From the cell containing the given text, extract its center point as [x, y] coordinate. 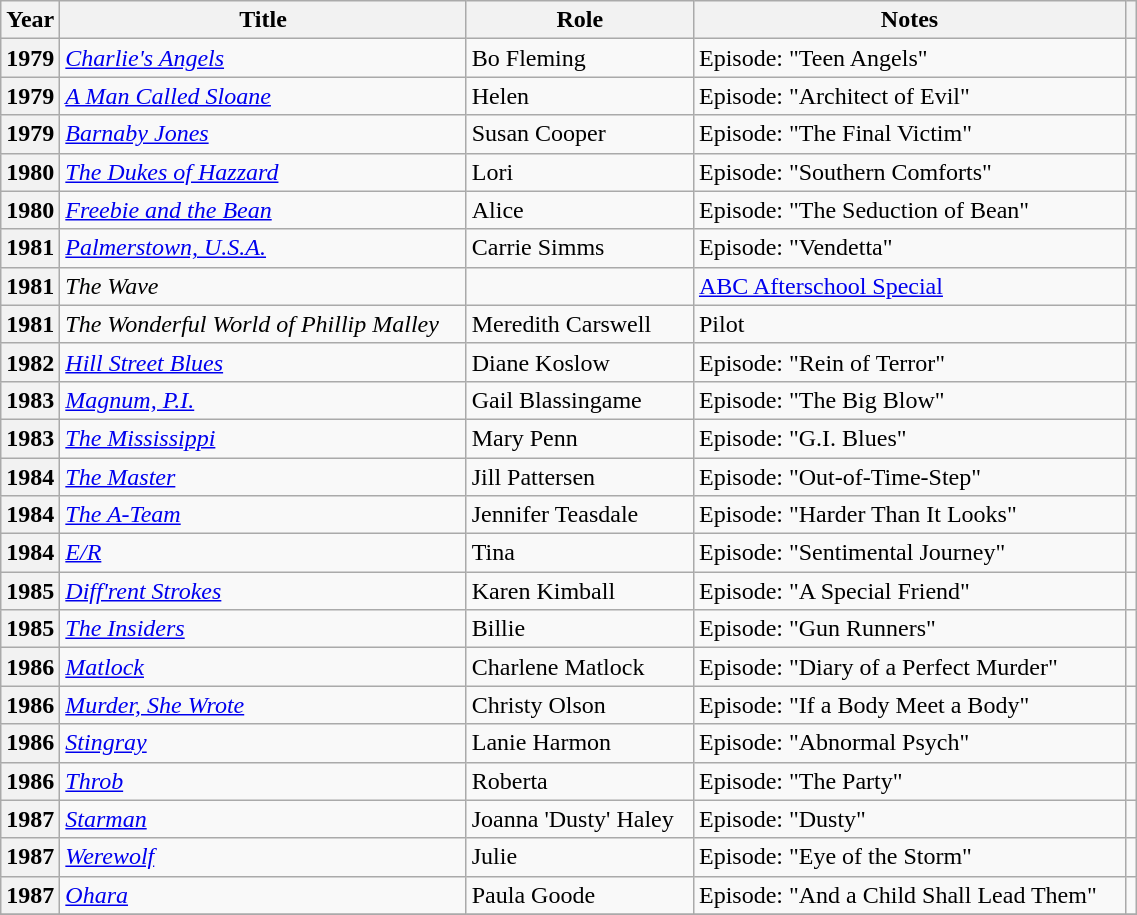
Diff'rent Strokes [263, 591]
Episode: "Vendetta" [909, 248]
Role [580, 20]
Julie [580, 857]
Freebie and the Bean [263, 210]
Year [30, 20]
Joanna 'Dusty' Haley [580, 819]
Jill Pattersen [580, 477]
Christy Olson [580, 705]
Episode: "The Big Blow" [909, 400]
Paula Goode [580, 895]
Susan Cooper [580, 134]
A Man Called Sloane [263, 96]
Karen Kimball [580, 591]
Episode: "If a Body Meet a Body" [909, 705]
Matlock [263, 667]
Episode: "Rein of Terror" [909, 362]
Starman [263, 819]
1982 [30, 362]
Hill Street Blues [263, 362]
Notes [909, 20]
Murder, She Wrote [263, 705]
Episode: "Southern Comforts" [909, 172]
Diane Koslow [580, 362]
Bo Fleming [580, 58]
Ohara [263, 895]
Jennifer Teasdale [580, 515]
Mary Penn [580, 438]
Billie [580, 629]
Palmerstown, U.S.A. [263, 248]
The Master [263, 477]
Gail Blassingame [580, 400]
Pilot [909, 324]
Episode: "G.I. Blues" [909, 438]
Alice [580, 210]
Carrie Simms [580, 248]
E/R [263, 553]
Episode: "The Final Victim" [909, 134]
Stingray [263, 743]
Tina [580, 553]
Episode: "A Special Friend" [909, 591]
Lori [580, 172]
Lanie Harmon [580, 743]
Magnum, P.I. [263, 400]
Episode: "Out-of-Time-Step" [909, 477]
Episode: "Architect of Evil" [909, 96]
The Mississippi [263, 438]
Episode: "The Seduction of Bean" [909, 210]
Werewolf [263, 857]
Episode: "Gun Runners" [909, 629]
Episode: "Diary of a Perfect Murder" [909, 667]
Episode: "And a Child Shall Lead Them" [909, 895]
ABC Afterschool Special [909, 286]
Charlie's Angels [263, 58]
Roberta [580, 781]
Charlene Matlock [580, 667]
The Dukes of Hazzard [263, 172]
The Wonderful World of Phillip Malley [263, 324]
Episode: "Sentimental Journey" [909, 553]
Episode: "Harder Than It Looks" [909, 515]
Meredith Carswell [580, 324]
Episode: "Dusty" [909, 819]
The A-Team [263, 515]
Episode: "Eye of the Storm" [909, 857]
Barnaby Jones [263, 134]
Episode: "Teen Angels" [909, 58]
Title [263, 20]
The Insiders [263, 629]
Episode: "Abnormal Psych" [909, 743]
Throb [263, 781]
Episode: "The Party" [909, 781]
Helen [580, 96]
The Wave [263, 286]
